Capture the cell that displays the provided text and extract its (x, y) central coordinate. 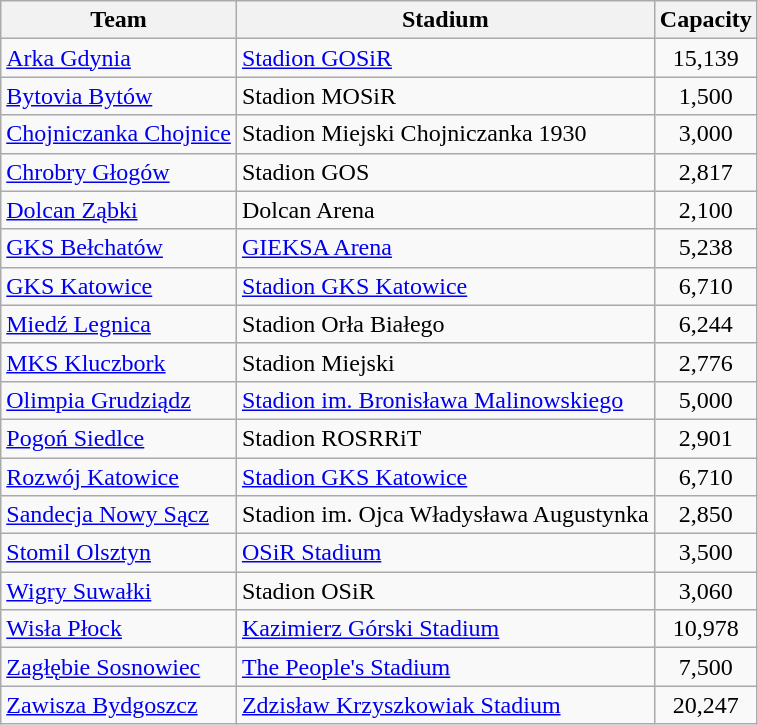
Arka Gdynia (119, 58)
20,247 (706, 705)
2,817 (706, 172)
Stadium (445, 20)
Stadion im. Bronisława Malinowskiego (445, 400)
Stadion GOS (445, 172)
2,100 (706, 210)
Stadion MOSiR (445, 96)
Olimpia Grudziądz (119, 400)
Miedź Legnica (119, 324)
2,850 (706, 515)
3,060 (706, 591)
Kazimierz Górski Stadium (445, 629)
6,244 (706, 324)
OSiR Stadium (445, 553)
Team (119, 20)
5,238 (706, 248)
Stadion Miejski Chojniczanka 1930 (445, 134)
Wisła Płock (119, 629)
Bytovia Bytów (119, 96)
2,776 (706, 362)
Zagłębie Sosnowiec (119, 667)
3,500 (706, 553)
GIEKSA Arena (445, 248)
Stadion Orła Białego (445, 324)
Chrobry Głogów (119, 172)
Dolcan Ząbki (119, 210)
Stadion OSiR (445, 591)
Dolcan Arena (445, 210)
3,000 (706, 134)
Stadion im. Ojca Władysława Augustynka (445, 515)
Stadion Miejski (445, 362)
5,000 (706, 400)
15,139 (706, 58)
2,901 (706, 438)
Capacity (706, 20)
Chojniczanka Chojnice (119, 134)
Wigry Suwałki (119, 591)
Zawisza Bydgoszcz (119, 705)
Stadion ROSRRiT (445, 438)
MKS Kluczbork (119, 362)
1,500 (706, 96)
GKS Bełchatów (119, 248)
Stomil Olsztyn (119, 553)
7,500 (706, 667)
GKS Katowice (119, 286)
Pogoń Siedlce (119, 438)
Sandecja Nowy Sącz (119, 515)
Stadion GOSiR (445, 58)
Rozwój Katowice (119, 477)
Zdzisław Krzyszkowiak Stadium (445, 705)
10,978 (706, 629)
The People's Stadium (445, 667)
